Identify which cell holds the provided text, then report its [x, y] central coordinate. 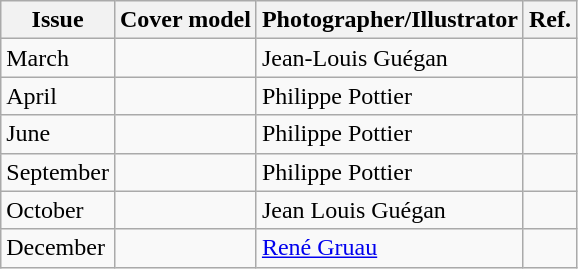
Ref. [550, 20]
December [58, 248]
September [58, 172]
Photographer/Illustrator [390, 20]
René Gruau [390, 248]
March [58, 58]
April [58, 96]
October [58, 210]
Cover model [185, 20]
Jean Louis Guégan [390, 210]
Jean-Louis Guégan [390, 58]
Issue [58, 20]
June [58, 134]
